Capture the cell that displays the provided text and extract its (x, y) central coordinate. 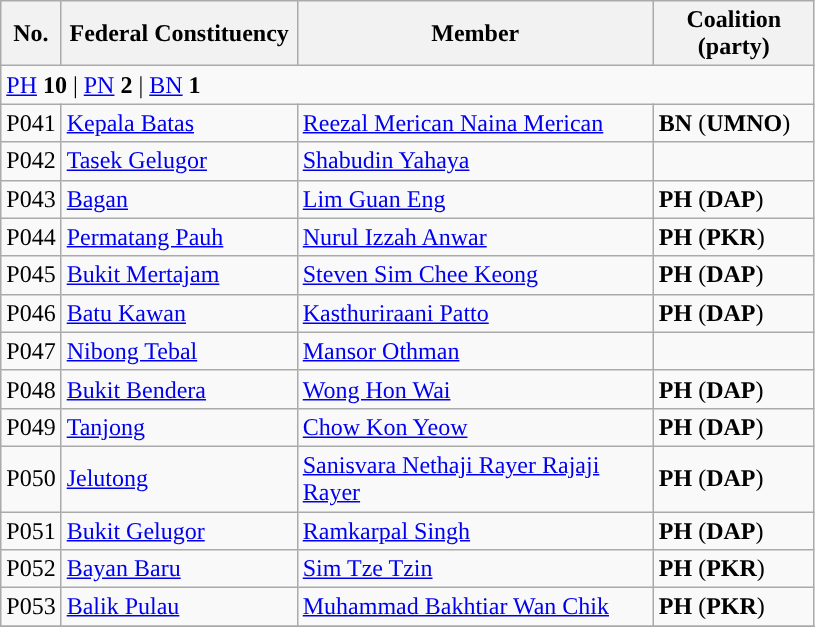
Kasthuriraani Patto (475, 313)
Coalition (party) (734, 34)
BN (UMNO) (734, 123)
P052 (31, 569)
P053 (31, 607)
P044 (31, 237)
Nurul Izzah Anwar (475, 237)
PH 10 | PN 2 | BN 1 (408, 85)
P043 (31, 199)
Bayan Baru (179, 569)
P047 (31, 351)
P042 (31, 161)
Member (475, 34)
No. (31, 34)
Tanjong (179, 427)
P041 (31, 123)
Bukit Mertajam (179, 275)
Mansor Othman (475, 351)
P045 (31, 275)
P049 (31, 427)
Federal Constituency (179, 34)
Bukit Bendera (179, 389)
Permatang Pauh (179, 237)
P050 (31, 478)
Steven Sim Chee Keong (475, 275)
Lim Guan Eng (475, 199)
Shabudin Yahaya (475, 161)
Chow Kon Yeow (475, 427)
Bukit Gelugor (179, 531)
P048 (31, 389)
Sim Tze Tzin (475, 569)
P046 (31, 313)
Jelutong (179, 478)
Sanisvara Nethaji Rayer Rajaji Rayer (475, 478)
Bagan (179, 199)
Ramkarpal Singh (475, 531)
P051 (31, 531)
Muhammad Bakhtiar Wan Chik (475, 607)
Batu Kawan (179, 313)
Wong Hon Wai (475, 389)
Balik Pulau (179, 607)
Reezal Merican Naina Merican (475, 123)
Nibong Tebal (179, 351)
Tasek Gelugor (179, 161)
Kepala Batas (179, 123)
